Return the [x, y] coordinate for the center point of the cell that contains the specified text.  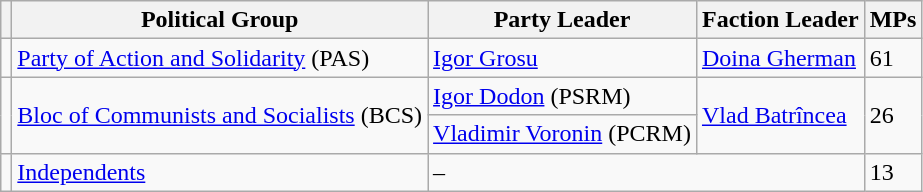
Political Group [220, 20]
26 [893, 115]
Independents [220, 172]
Doina Gherman [780, 58]
Bloc of Communists and Socialists (BCS) [220, 115]
MPs [893, 20]
Faction Leader [780, 20]
Vlad Batrîncea [780, 115]
– [646, 172]
Igor Dodon (PSRM) [562, 96]
Party Leader [562, 20]
13 [893, 172]
Party of Action and Solidarity (PAS) [220, 58]
Vladimir Voronin (PCRM) [562, 134]
61 [893, 58]
Igor Grosu [562, 58]
